Detect which cell encompasses the target text, then output its (X, Y) center coordinate. 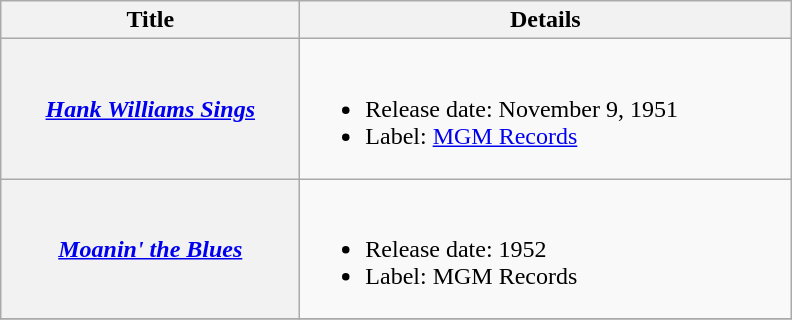
Moanin' the Blues (150, 249)
Hank Williams Sings (150, 109)
Title (150, 20)
Release date: November 9, 1951Label: MGM Records (546, 109)
Details (546, 20)
Release date: 1952Label: MGM Records (546, 249)
